Search for the cell housing the specified text and yield its (x, y) center coordinate. 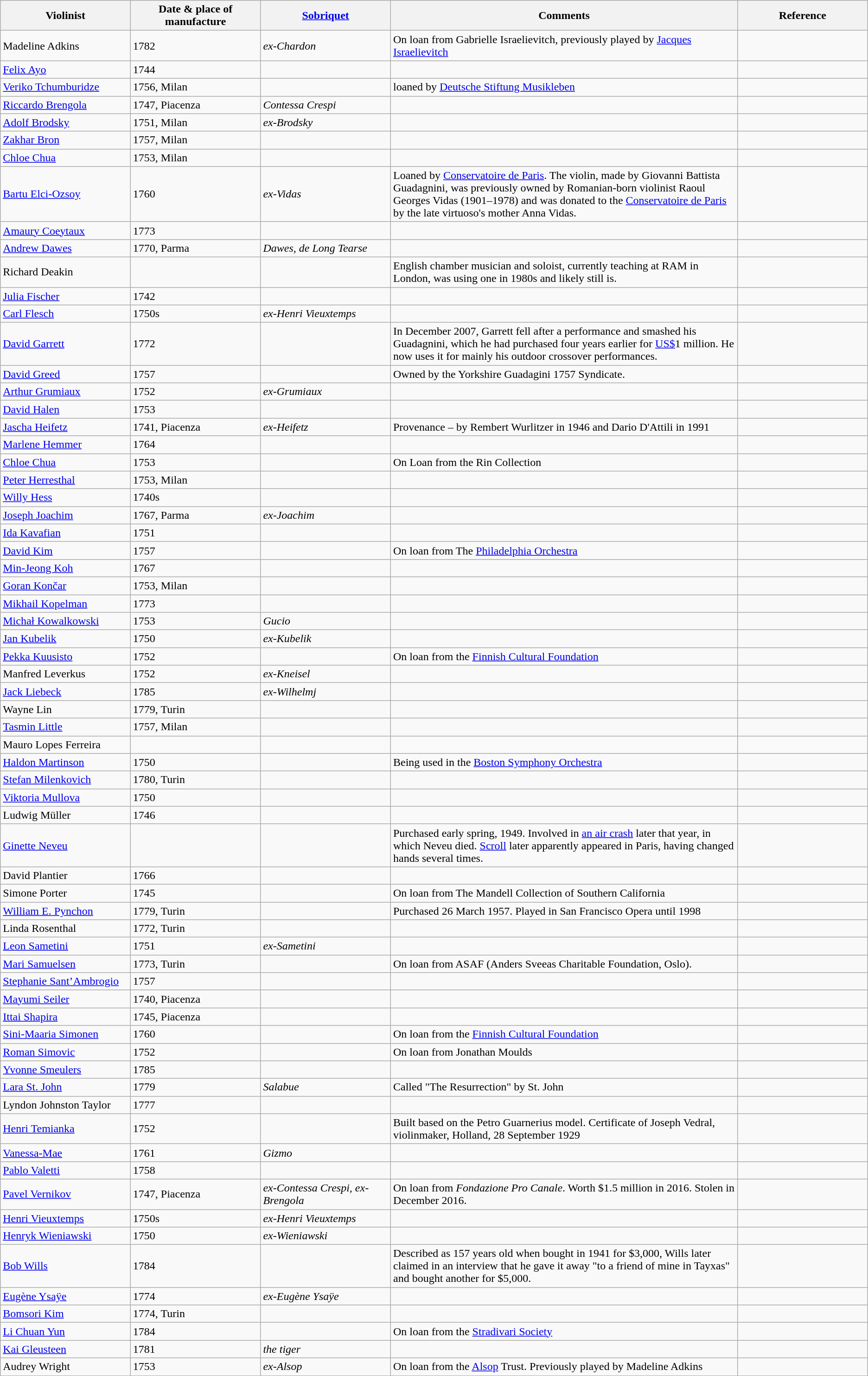
Reference (803, 16)
Jan Kubelik (66, 639)
Richard Deakin (66, 272)
On loan from The Mandell Collection of Southern California (564, 893)
Stephanie Sant’Ambrogio (66, 981)
Felix Ayo (66, 70)
Roman Simovic (66, 1052)
Mikhail Kopelman (66, 603)
Date & place of manufacture (196, 16)
Contessa Crespi (325, 105)
Haldon Martinson (66, 762)
ex-Joachim (325, 515)
1740s (196, 497)
1782 (196, 45)
Andrew Dawes (66, 248)
ex-Grumiaux (325, 392)
the tiger (325, 1349)
Li Chuan Yun (66, 1331)
David Greed (66, 374)
1745 (196, 893)
Amaury Coeytaux (66, 230)
Manfred Leverkus (66, 674)
1764 (196, 445)
1781 (196, 1349)
Michał Kowalkowski (66, 621)
ex-Wilhelmj (325, 692)
1742 (196, 296)
ex-Eugène Ysaÿe (325, 1296)
Mari Samuelsen (66, 964)
Leon Sametini (66, 946)
1741, Piacenza (196, 427)
On loan from the Alsop Trust. Previously played by Madeline Adkins (564, 1367)
David Plantier (66, 875)
1773, Turin (196, 964)
Pavel Vernikov (66, 1194)
ex-Alsop (325, 1367)
1744 (196, 70)
1751, Milan (196, 122)
Yvonne Smeulers (66, 1070)
Gucio (325, 621)
Violinist (66, 16)
Stefan Milenkovich (66, 780)
ex-Vidas (325, 194)
1761 (196, 1153)
1746 (196, 815)
Joseph Joachim (66, 515)
On loan from the Stradivari Society (564, 1331)
loaned by Deutsche Stiftung Musikleben (564, 87)
Linda Rosenthal (66, 929)
Tasmin Little (66, 727)
1766 (196, 875)
ex-Heifetz (325, 427)
English chamber musician and soloist, currently teaching at RAM in London, was using one in 1980s and likely still is. (564, 272)
1756, Milan (196, 87)
Julia Fischer (66, 296)
On loan from Gabrielle Israelievitch, previously played by Jacques Israelievitch (564, 45)
Adolf Brodsky (66, 122)
On loan from The Philadelphia Orchestra (564, 550)
Being used in the Boston Symphony Orchestra (564, 762)
Pekka Kuusisto (66, 656)
Arthur Grumiaux (66, 392)
1767 (196, 568)
Goran Končar (66, 586)
1770, Parma (196, 248)
David Kim (66, 550)
Willy Hess (66, 497)
Pablo Valetti (66, 1170)
Ludwig Müller (66, 815)
Eugène Ysaÿe (66, 1296)
Sobriquet (325, 16)
Ida Kavafian (66, 533)
1772 (196, 344)
Jack Liebeck (66, 692)
1777 (196, 1105)
Called "The Resurrection" by St. John (564, 1087)
Provenance – by Rembert Wurlitzer in 1946 and Dario D'Attili in 1991 (564, 427)
On loan from ASAF (Anders Sveeas Charitable Foundation, Oslo). (564, 964)
1740, Piacenza (196, 999)
On Loan from the Rin Collection (564, 462)
On loan from Jonathan Moulds (564, 1052)
On loan from Fondazione Pro Canale. Worth $1.5 million in 2016. Stolen in December 2016. (564, 1194)
Jascha Heifetz (66, 427)
ex-Chardon (325, 45)
Carl Flesch (66, 314)
Vanessa-Mae (66, 1153)
Bomsori Kim (66, 1314)
Henri Vieuxtemps (66, 1218)
ex-Kubelik (325, 639)
Mayumi Seiler (66, 999)
1745, Piacenza (196, 1017)
ex-Kneisel (325, 674)
Marlene Hemmer (66, 445)
Audrey Wright (66, 1367)
Dawes, de Long Tearse (325, 248)
Gizmo (325, 1153)
Ginette Neveu (66, 845)
Zakhar Bron (66, 140)
Ittai Shapira (66, 1017)
Bartu Elci-Ozsoy (66, 194)
Peter Herresthal (66, 480)
ex-Contessa Crespi, ex-Brengola (325, 1194)
Purchased 26 March 1957. Played in San Francisco Opera until 1998 (564, 911)
Simone Porter (66, 893)
1758 (196, 1170)
Built based on the Petro Guarnerius model. Certificate of Joseph Vedral, violinmaker, Holland, 28 September 1929 (564, 1128)
Min-Jeong Koh (66, 568)
1772, Turin (196, 929)
Lara St. John (66, 1087)
Salabue (325, 1087)
Veriko Tchumburidze (66, 87)
David Halen (66, 409)
Viktoria Mullova (66, 797)
Mauro Lopes Ferreira (66, 745)
1774, Turin (196, 1314)
David Garrett (66, 344)
ex-Wieniawski (325, 1236)
1767, Parma (196, 515)
Comments (564, 16)
Owned by the Yorkshire Guadagini 1757 Syndicate. (564, 374)
Bob Wills (66, 1266)
ex-Sametini (325, 946)
1779 (196, 1087)
Henryk Wieniawski (66, 1236)
Henri Temianka (66, 1128)
Wayne Lin (66, 709)
William E. Pynchon (66, 911)
Madeline Adkins (66, 45)
1774 (196, 1296)
Kai Gleusteen (66, 1349)
Sini-Maaria Simonen (66, 1034)
Lyndon Johnston Taylor (66, 1105)
ex-Brodsky (325, 122)
Riccardo Brengola (66, 105)
1780, Turin (196, 780)
